Provide the [X, Y] coordinate of the cell's center where the given text is located.  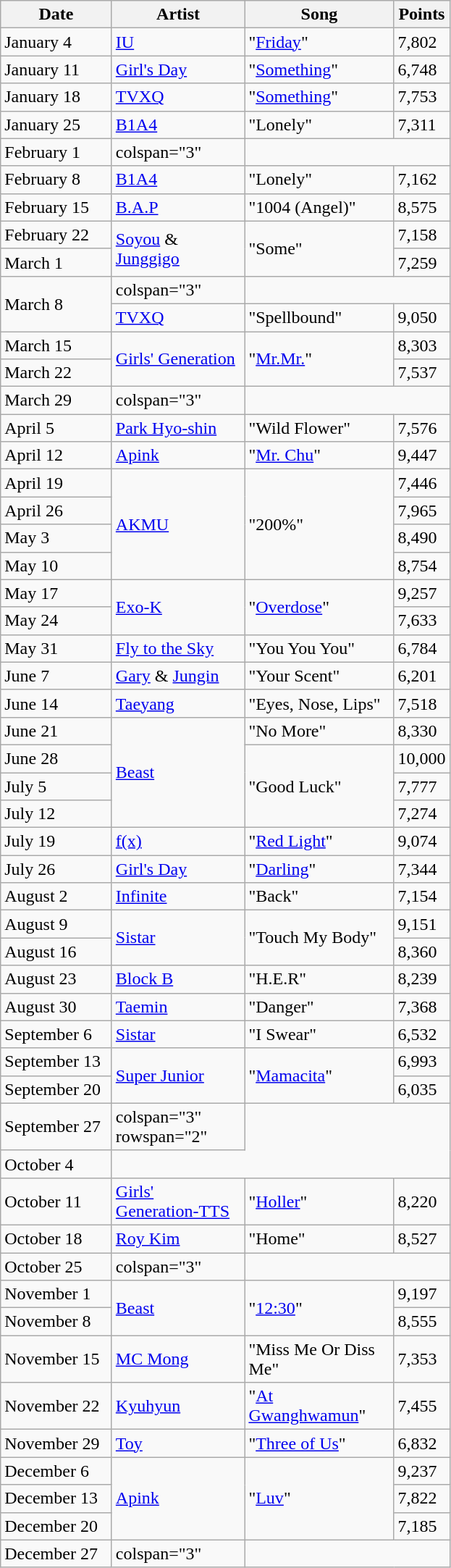
6,201 [421, 676]
December 6 [56, 1471]
8,490 [421, 538]
"Mr.Mr." [319, 359]
December 13 [56, 1498]
August 9 [56, 924]
"Luv" [319, 1498]
September 6 [56, 1034]
7,154 [421, 897]
October 18 [56, 1238]
6,784 [421, 648]
August 2 [56, 897]
"Overdose" [319, 607]
Fly to the Sky [178, 648]
7,633 [421, 621]
December 20 [56, 1526]
Soyou & Junggigo [178, 248]
"Mamacita" [319, 1076]
8,303 [421, 345]
6,532 [421, 1034]
10,000 [421, 758]
B.A.P [178, 207]
8,754 [421, 566]
"I Swear" [319, 1034]
July 5 [56, 786]
7,822 [421, 1498]
7,259 [421, 262]
December 27 [56, 1554]
July 12 [56, 814]
Song [319, 14]
7,777 [421, 786]
November 8 [56, 1322]
Taeyang [178, 703]
"Holler" [319, 1201]
8,330 [421, 731]
7,518 [421, 703]
"Danger" [319, 1007]
7,537 [421, 373]
April 19 [56, 483]
April 26 [56, 511]
IU [178, 42]
"Your Scent" [319, 676]
7,965 [421, 511]
"Mr. Chu" [319, 456]
"1004 (Angel)" [319, 207]
Exo-K [178, 607]
7,753 [421, 97]
September 27 [56, 1127]
March 15 [56, 345]
Block B [178, 979]
7,162 [421, 180]
"Miss Me Or Diss Me" [319, 1359]
May 10 [56, 566]
7,158 [421, 235]
7,274 [421, 814]
Artist [178, 14]
February 22 [56, 235]
January 4 [56, 42]
October 4 [56, 1164]
7,344 [421, 869]
7,455 [421, 1406]
May 31 [56, 648]
February 1 [56, 152]
September 20 [56, 1089]
August 16 [56, 952]
January 18 [56, 97]
August 30 [56, 1007]
Points [421, 14]
March 8 [56, 303]
September 13 [56, 1062]
8,555 [421, 1322]
February 8 [56, 180]
6,993 [421, 1062]
Infinite [178, 897]
"Touch My Body" [319, 938]
Park Hyo-shin [178, 428]
Gary & Jungin [178, 676]
7,353 [421, 1359]
8,527 [421, 1238]
AKMU [178, 524]
June 21 [56, 731]
9,197 [421, 1294]
June 28 [56, 758]
April 12 [56, 456]
July 26 [56, 869]
May 24 [56, 621]
Date [56, 14]
9,151 [421, 924]
February 15 [56, 207]
"At Gwanghwamun" [319, 1406]
June 7 [56, 676]
6,832 [421, 1443]
8,239 [421, 979]
January 25 [56, 125]
7,802 [421, 42]
May 3 [56, 538]
November 22 [56, 1406]
July 19 [56, 842]
May 17 [56, 593]
MC Mong [178, 1359]
November 15 [56, 1359]
7,185 [421, 1526]
June 14 [56, 703]
"Darling" [319, 869]
9,257 [421, 593]
colspan="3" rowspan="2" [178, 1127]
"Three of Us" [319, 1443]
October 11 [56, 1201]
October 25 [56, 1267]
8,360 [421, 952]
"Home" [319, 1238]
Taemin [178, 1007]
"Good Luck" [319, 786]
November 1 [56, 1294]
"H.E.R" [319, 979]
Girls' Generation-TTS [178, 1201]
"Eyes, Nose, Lips" [319, 703]
6,035 [421, 1089]
"200%" [319, 524]
August 23 [56, 979]
"Friday" [319, 42]
"Spellbound" [319, 317]
Super Junior [178, 1076]
8,220 [421, 1201]
March 29 [56, 401]
9,447 [421, 456]
"No More" [319, 731]
Girls' Generation [178, 359]
9,237 [421, 1471]
Roy Kim [178, 1238]
"You You You" [319, 648]
March 1 [56, 262]
Kyuhyun [178, 1406]
8,575 [421, 207]
March 22 [56, 373]
November 29 [56, 1443]
"Some" [319, 248]
January 11 [56, 70]
"12:30" [319, 1308]
7,446 [421, 483]
9,074 [421, 842]
Toy [178, 1443]
7,311 [421, 125]
"Back" [319, 897]
7,368 [421, 1007]
9,050 [421, 317]
"Wild Flower" [319, 428]
April 5 [56, 428]
"Red Light" [319, 842]
7,576 [421, 428]
f(x) [178, 842]
6,748 [421, 70]
